Identify which cell holds the provided text, then report its [x, y] central coordinate. 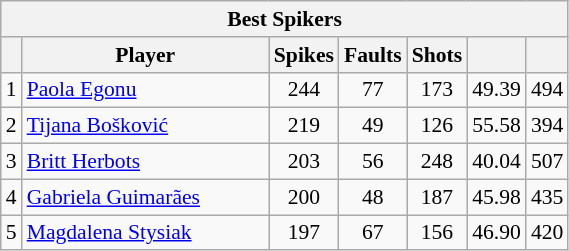
Paola Egonu [146, 90]
Gabriela Guimarães [146, 197]
435 [548, 197]
5 [12, 233]
Magdalena Stysiak [146, 233]
197 [304, 233]
46.90 [496, 233]
Player [146, 55]
49.39 [496, 90]
2 [12, 126]
56 [373, 162]
187 [438, 197]
394 [548, 126]
219 [304, 126]
248 [438, 162]
4 [12, 197]
126 [438, 126]
Spikes [304, 55]
55.58 [496, 126]
494 [548, 90]
1 [12, 90]
173 [438, 90]
200 [304, 197]
Tijana Bošković [146, 126]
Britt Herbots [146, 162]
156 [438, 233]
67 [373, 233]
507 [548, 162]
Best Spikers [285, 19]
48 [373, 197]
40.04 [496, 162]
420 [548, 233]
244 [304, 90]
203 [304, 162]
49 [373, 126]
Shots [438, 55]
77 [373, 90]
Faults [373, 55]
45.98 [496, 197]
3 [12, 162]
